Search for the cell housing the specified text and yield its [X, Y] center coordinate. 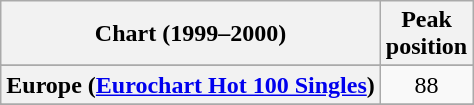
Chart (1999–2000) [191, 34]
Peakposition [426, 34]
Europe (Eurochart Hot 100 Singles) [191, 85]
88 [426, 85]
